Return the [X, Y] coordinate for the center point of the cell that contains the specified text.  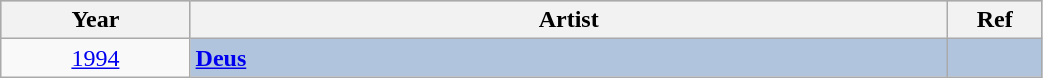
Artist [568, 20]
1994 [96, 58]
Deus [568, 58]
Year [96, 20]
Ref [994, 20]
